Capture the cell that displays the provided text and extract its (x, y) central coordinate. 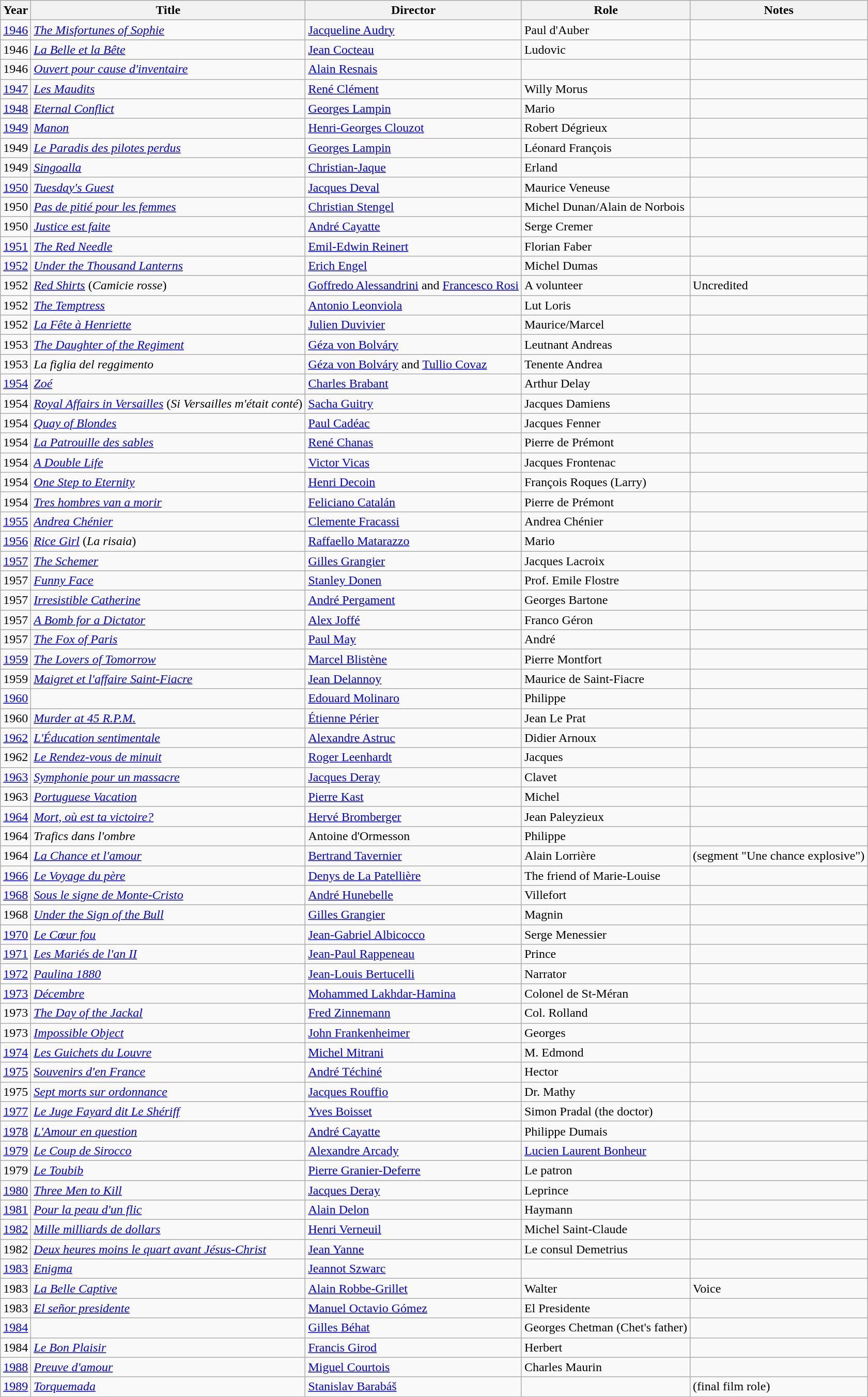
Antoine d'Ormesson (413, 836)
Jacques Deval (413, 187)
Manon (168, 128)
Franco Géron (606, 620)
Tres hombres van a morir (168, 502)
Mort, où est ta victoire? (168, 816)
Pierre Montfort (606, 659)
John Frankenheimer (413, 1033)
Antonio Leonviola (413, 305)
Géza von Bolváry (413, 345)
Walter (606, 1289)
Year (16, 10)
Ouvert pour cause d'inventaire (168, 69)
The Schemer (168, 561)
Jacques (606, 757)
1966 (16, 876)
Maurice/Marcel (606, 325)
Eternal Conflict (168, 108)
La Belle et la Bête (168, 50)
Le Voyage du père (168, 876)
Henri-Georges Clouzot (413, 128)
Miguel Courtois (413, 1367)
Erich Engel (413, 266)
Role (606, 10)
(segment "Une chance explosive") (779, 856)
Léonard François (606, 148)
Leutnant Andreas (606, 345)
Notes (779, 10)
1948 (16, 108)
Three Men to Kill (168, 1190)
Raffaello Matarazzo (413, 541)
André Téchiné (413, 1072)
1951 (16, 246)
Manuel Octavio Gómez (413, 1308)
Mille milliards de dollars (168, 1230)
Royal Affairs in Versailles (Si Versailles m'était conté) (168, 403)
Pierre Kast (413, 797)
Géza von Bolváry and Tullio Covaz (413, 364)
Red Shirts (Camicie rosse) (168, 286)
Stanislav Barabáš (413, 1387)
Villefort (606, 895)
Jacques Lacroix (606, 561)
One Step to Eternity (168, 482)
Alain Resnais (413, 69)
Jean-Gabriel Albicocco (413, 935)
Enigma (168, 1269)
The Day of the Jackal (168, 1013)
Maigret et l'affaire Saint-Fiacre (168, 679)
The Lovers of Tomorrow (168, 659)
Gilles Béhat (413, 1328)
1956 (16, 541)
1955 (16, 521)
Marcel Blistène (413, 659)
The Fox of Paris (168, 640)
Murder at 45 R.P.M. (168, 718)
Clemente Fracassi (413, 521)
Sept morts sur ordonnance (168, 1092)
Julien Duvivier (413, 325)
Lut Loris (606, 305)
Magnin (606, 915)
Ludovic (606, 50)
Emil-Edwin Reinert (413, 246)
Paul d'Auber (606, 30)
Le patron (606, 1170)
Pas de pitié pour les femmes (168, 207)
The Red Needle (168, 246)
Tuesday's Guest (168, 187)
The friend of Marie-Louise (606, 876)
Colonel de St-Méran (606, 994)
1978 (16, 1131)
André (606, 640)
Francis Girod (413, 1347)
Georges Bartone (606, 600)
The Daughter of the Regiment (168, 345)
Erland (606, 167)
Trafics dans l'ombre (168, 836)
Impossible Object (168, 1033)
Jean Yanne (413, 1249)
Les Maudits (168, 89)
Alexandre Arcady (413, 1151)
Jeannot Szwarc (413, 1269)
(final film role) (779, 1387)
Philippe Dumais (606, 1131)
Fred Zinnemann (413, 1013)
Étienne Périer (413, 718)
Le Coup de Sirocco (168, 1151)
Henri Verneuil (413, 1230)
André Pergament (413, 600)
A Bomb for a Dictator (168, 620)
Le Rendez-vous de minuit (168, 757)
Michel Dumas (606, 266)
A Double Life (168, 462)
L'Amour en question (168, 1131)
Pour la peau d'un flic (168, 1210)
Feliciano Catalán (413, 502)
Les Mariés de l'an II (168, 954)
Le Bon Plaisir (168, 1347)
Florian Faber (606, 246)
André Hunebelle (413, 895)
Preuve d'amour (168, 1367)
L'Éducation sentimentale (168, 738)
Sous le signe de Monte-Cristo (168, 895)
Paul May (413, 640)
Funny Face (168, 581)
Title (168, 10)
Herbert (606, 1347)
Singoalla (168, 167)
1980 (16, 1190)
Goffredo Alessandrini and Francesco Rosi (413, 286)
Les Guichets du Louvre (168, 1052)
Jean Delannoy (413, 679)
Jacques Rouffio (413, 1092)
1972 (16, 974)
Le Juge Fayard dit Le Shériff (168, 1111)
1947 (16, 89)
Irresistible Catherine (168, 600)
Christian Stengel (413, 207)
Décembre (168, 994)
Arthur Delay (606, 384)
Col. Rolland (606, 1013)
Paulina 1880 (168, 974)
La figlia del reggimento (168, 364)
Alain Delon (413, 1210)
Lucien Laurent Bonheur (606, 1151)
Le consul Demetrius (606, 1249)
Alain Robbe-Grillet (413, 1289)
El Presidente (606, 1308)
Director (413, 10)
Jean-Louis Bertucelli (413, 974)
René Clément (413, 89)
La Patrouille des sables (168, 443)
Charles Brabant (413, 384)
1974 (16, 1052)
Edouard Molinaro (413, 699)
Rice Girl (La risaia) (168, 541)
Le Toubib (168, 1170)
La Belle Captive (168, 1289)
Symphonie pour un massacre (168, 777)
Voice (779, 1289)
Zoé (168, 384)
Jacques Damiens (606, 403)
Michel Saint-Claude (606, 1230)
Jean Le Prat (606, 718)
1988 (16, 1367)
Mohammed Lakhdar-Hamina (413, 994)
Michel Dunan/Alain de Norbois (606, 207)
The Misfortunes of Sophie (168, 30)
1971 (16, 954)
La Fête à Henriette (168, 325)
Torquemada (168, 1387)
Paul Cadéac (413, 423)
Haymann (606, 1210)
François Roques (Larry) (606, 482)
Maurice de Saint-Fiacre (606, 679)
Yves Boisset (413, 1111)
René Chanas (413, 443)
Alexandre Astruc (413, 738)
Prof. Emile Flostre (606, 581)
Tenente Andrea (606, 364)
A volunteer (606, 286)
Jacques Frontenac (606, 462)
Narrator (606, 974)
Simon Pradal (the doctor) (606, 1111)
Denys de La Patellière (413, 876)
Hervé Bromberger (413, 816)
Bertrand Tavernier (413, 856)
1977 (16, 1111)
Dr. Mathy (606, 1092)
M. Edmond (606, 1052)
Didier Arnoux (606, 738)
Under the Sign of the Bull (168, 915)
Maurice Veneuse (606, 187)
Willy Morus (606, 89)
Robert Dégrieux (606, 128)
Souvenirs d'en France (168, 1072)
Jean Paleyzieux (606, 816)
Deux heures moins le quart avant Jésus-Christ (168, 1249)
1981 (16, 1210)
Quay of Blondes (168, 423)
Georges Chetman (Chet's father) (606, 1328)
Under the Thousand Lanterns (168, 266)
Victor Vicas (413, 462)
Georges (606, 1033)
Alain Lorrière (606, 856)
Hector (606, 1072)
Jacques Fenner (606, 423)
Serge Menessier (606, 935)
Jean Cocteau (413, 50)
1970 (16, 935)
Christian-Jaque (413, 167)
Michel Mitrani (413, 1052)
Michel (606, 797)
Pierre Granier-Deferre (413, 1170)
Charles Maurin (606, 1367)
Portuguese Vacation (168, 797)
The Temptress (168, 305)
1989 (16, 1387)
Alex Joffé (413, 620)
Roger Leenhardt (413, 757)
El señor presidente (168, 1308)
Le Paradis des pilotes perdus (168, 148)
Sacha Guitry (413, 403)
Jean-Paul Rappeneau (413, 954)
Justice est faite (168, 226)
Prince (606, 954)
Uncredited (779, 286)
Leprince (606, 1190)
Clavet (606, 777)
Henri Decoin (413, 482)
Serge Cremer (606, 226)
Le Cœur fou (168, 935)
Stanley Donen (413, 581)
Jacqueline Audry (413, 30)
La Chance et l'amour (168, 856)
